For the text-containing cell, return its midpoint in (X, Y) coordinate format. 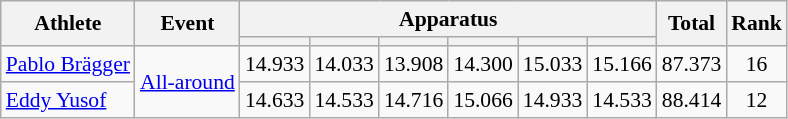
15.166 (622, 64)
Athlete (68, 24)
Eddy Yusof (68, 100)
Total (692, 24)
Apparatus (448, 19)
12 (756, 100)
14.633 (274, 100)
15.033 (552, 64)
16 (756, 64)
87.373 (692, 64)
14.716 (414, 100)
14.033 (344, 64)
15.066 (482, 100)
Rank (756, 24)
88.414 (692, 100)
14.300 (482, 64)
Event (188, 24)
13.908 (414, 64)
Pablo Brägger (68, 64)
All-around (188, 82)
